Pinpoint the cell where the given text exists, returning its (x, y) midpoint coordinate. 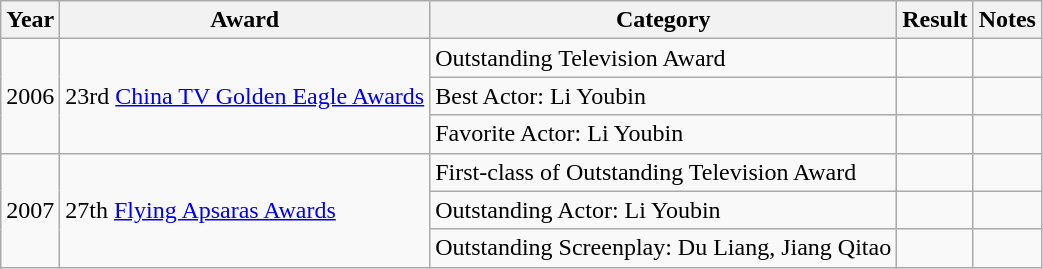
Year (30, 20)
Outstanding Actor: Li Youbin (664, 210)
First-class of Outstanding Television Award (664, 172)
Award (245, 20)
Result (935, 20)
Outstanding Screenplay: Du Liang, Jiang Qitao (664, 248)
Favorite Actor: Li Youbin (664, 134)
2007 (30, 210)
23rd China TV Golden Eagle Awards (245, 96)
Outstanding Television Award (664, 58)
Notes (1007, 20)
27th Flying Apsaras Awards (245, 210)
Category (664, 20)
Best Actor: Li Youbin (664, 96)
2006 (30, 96)
